Find where the given text appears and provide that cell's center as (X, Y) coordinate. 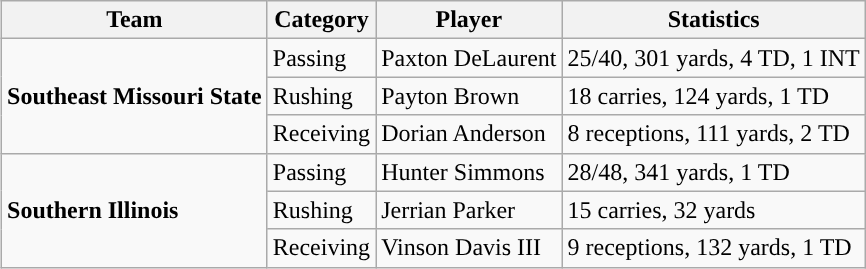
Southeast Missouri State (135, 96)
Paxton DeLaurent (469, 58)
8 receptions, 111 yards, 2 TD (714, 134)
Vinson Davis III (469, 248)
Statistics (714, 20)
Southern Illinois (135, 210)
Payton Brown (469, 96)
Team (135, 20)
28/48, 341 yards, 1 TD (714, 172)
Jerrian Parker (469, 210)
Player (469, 20)
9 receptions, 132 yards, 1 TD (714, 248)
Hunter Simmons (469, 172)
Dorian Anderson (469, 134)
18 carries, 124 yards, 1 TD (714, 96)
Category (321, 20)
25/40, 301 yards, 4 TD, 1 INT (714, 58)
15 carries, 32 yards (714, 210)
